Detect which cell encompasses the target text, then output its (X, Y) center coordinate. 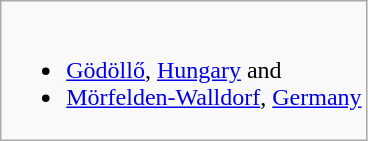
Gödöllő, Hungary and Mörfelden-Walldorf, Germany (184, 71)
